Return [x, y] of the center of cell containing provided text 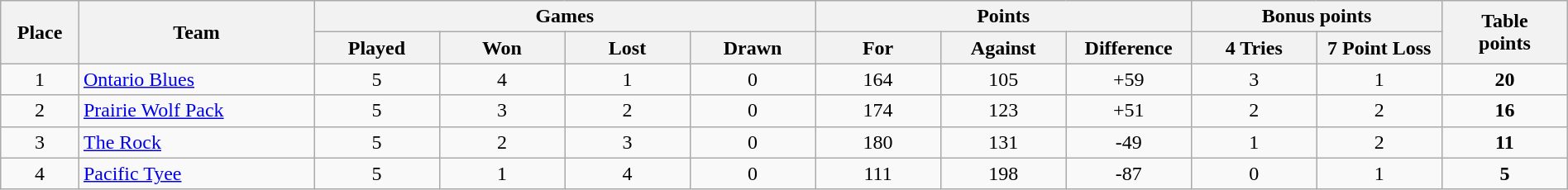
-49 [1129, 142]
20 [1505, 79]
Lost [628, 48]
198 [1003, 173]
123 [1003, 111]
105 [1003, 79]
174 [878, 111]
Games [565, 17]
Played [377, 48]
131 [1003, 142]
4 Tries [1254, 48]
The Rock [196, 142]
111 [878, 173]
180 [878, 142]
Drawn [753, 48]
Prairie Wolf Pack [196, 111]
Ontario Blues [196, 79]
Place [40, 32]
Team [196, 32]
-87 [1129, 173]
Pacific Tyee [196, 173]
Against [1003, 48]
16 [1505, 111]
Won [502, 48]
+51 [1129, 111]
+59 [1129, 79]
11 [1505, 142]
For [878, 48]
Bonus points [1317, 17]
Points [1004, 17]
Tablepoints [1505, 32]
164 [878, 79]
7 Point Loss [1379, 48]
Difference [1129, 48]
